From the cell containing the given text, extract its center point as (X, Y) coordinate. 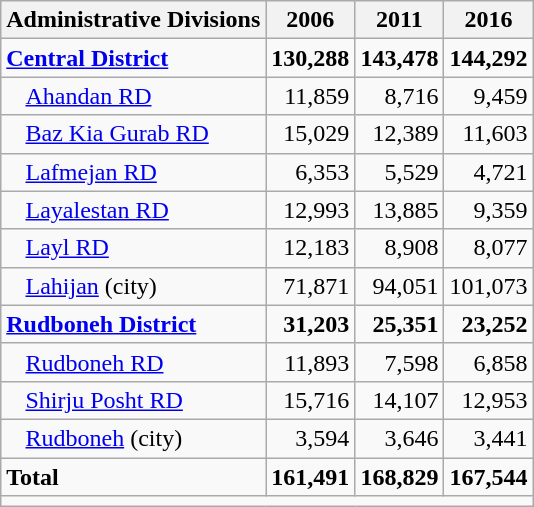
8,908 (400, 248)
25,351 (400, 324)
12,953 (488, 400)
11,859 (310, 96)
3,441 (488, 438)
11,893 (310, 362)
13,885 (400, 210)
Central District (134, 58)
Rudboneh (city) (134, 438)
168,829 (400, 477)
6,858 (488, 362)
23,252 (488, 324)
11,603 (488, 134)
2011 (400, 20)
161,491 (310, 477)
Layalestan RD (134, 210)
130,288 (310, 58)
7,598 (400, 362)
71,871 (310, 286)
4,721 (488, 172)
Ahandan RD (134, 96)
12,389 (400, 134)
2006 (310, 20)
167,544 (488, 477)
14,107 (400, 400)
3,646 (400, 438)
Shirju Posht RD (134, 400)
Lahijan (city) (134, 286)
101,073 (488, 286)
9,459 (488, 96)
2016 (488, 20)
6,353 (310, 172)
31,203 (310, 324)
Rudboneh District (134, 324)
8,077 (488, 248)
94,051 (400, 286)
143,478 (400, 58)
15,029 (310, 134)
144,292 (488, 58)
Rudboneh RD (134, 362)
12,993 (310, 210)
Total (134, 477)
8,716 (400, 96)
Layl RD (134, 248)
9,359 (488, 210)
Baz Kia Gurab RD (134, 134)
15,716 (310, 400)
5,529 (400, 172)
Lafmejan RD (134, 172)
12,183 (310, 248)
Administrative Divisions (134, 20)
3,594 (310, 438)
